Provide the (X, Y) coordinate of the cell's center where the given text is located.  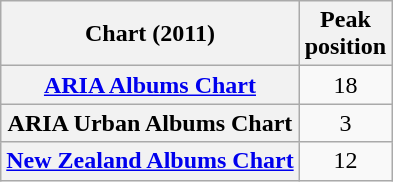
3 (345, 123)
12 (345, 161)
ARIA Urban Albums Chart (150, 123)
Chart (2011) (150, 34)
18 (345, 85)
ARIA Albums Chart (150, 85)
New Zealand Albums Chart (150, 161)
Peakposition (345, 34)
